Find where the given text appears and provide that cell's center as [X, Y] coordinate. 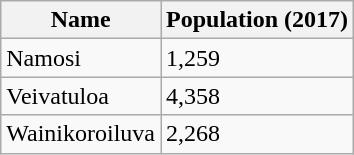
2,268 [258, 134]
Name [81, 20]
Veivatuloa [81, 96]
Wainikoroiluva [81, 134]
1,259 [258, 58]
Population (2017) [258, 20]
Namosi [81, 58]
4,358 [258, 96]
